Provide the [x, y] coordinate of the cell's center where the given text is located.  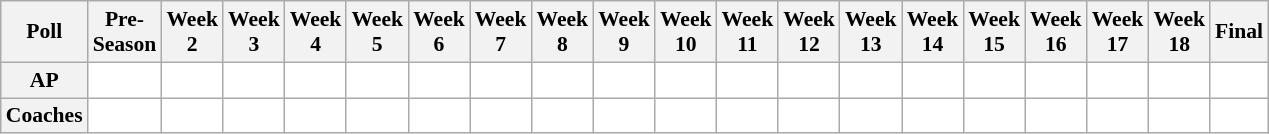
Week18 [1179, 32]
Pre-Season [125, 32]
Week2 [192, 32]
Week3 [254, 32]
Coaches [44, 116]
AP [44, 80]
Week17 [1118, 32]
Week8 [562, 32]
Week16 [1056, 32]
Week4 [316, 32]
Week12 [809, 32]
Week10 [686, 32]
Week15 [994, 32]
Week13 [871, 32]
Week6 [439, 32]
Week9 [624, 32]
Final [1239, 32]
Poll [44, 32]
Week7 [501, 32]
Week11 [748, 32]
Week5 [377, 32]
Week14 [933, 32]
